Capture the cell that displays the provided text and extract its (x, y) central coordinate. 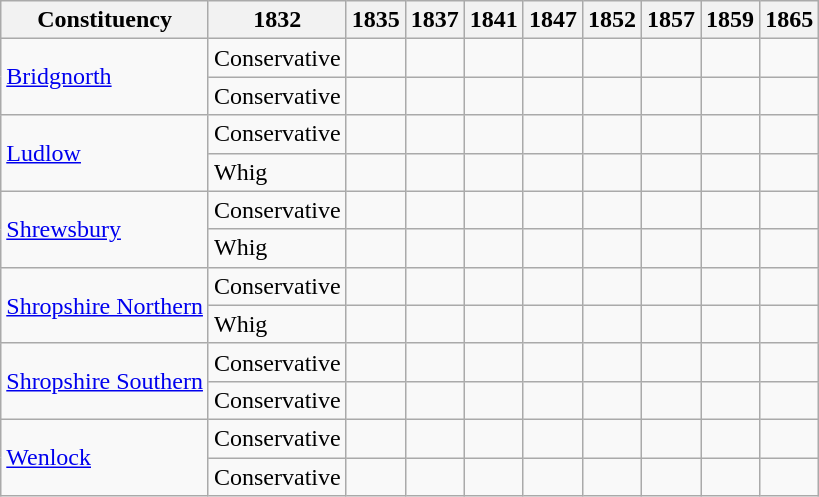
1847 (552, 20)
Shropshire Southern (105, 381)
Constituency (105, 20)
1835 (376, 20)
1865 (790, 20)
1852 (612, 20)
1841 (494, 20)
1857 (670, 20)
1837 (434, 20)
1859 (730, 20)
Ludlow (105, 153)
1832 (277, 20)
Bridgnorth (105, 77)
Shropshire Northern (105, 305)
Shrewsbury (105, 229)
Wenlock (105, 457)
